Pinpoint the cell where the given text exists, returning its (X, Y) midpoint coordinate. 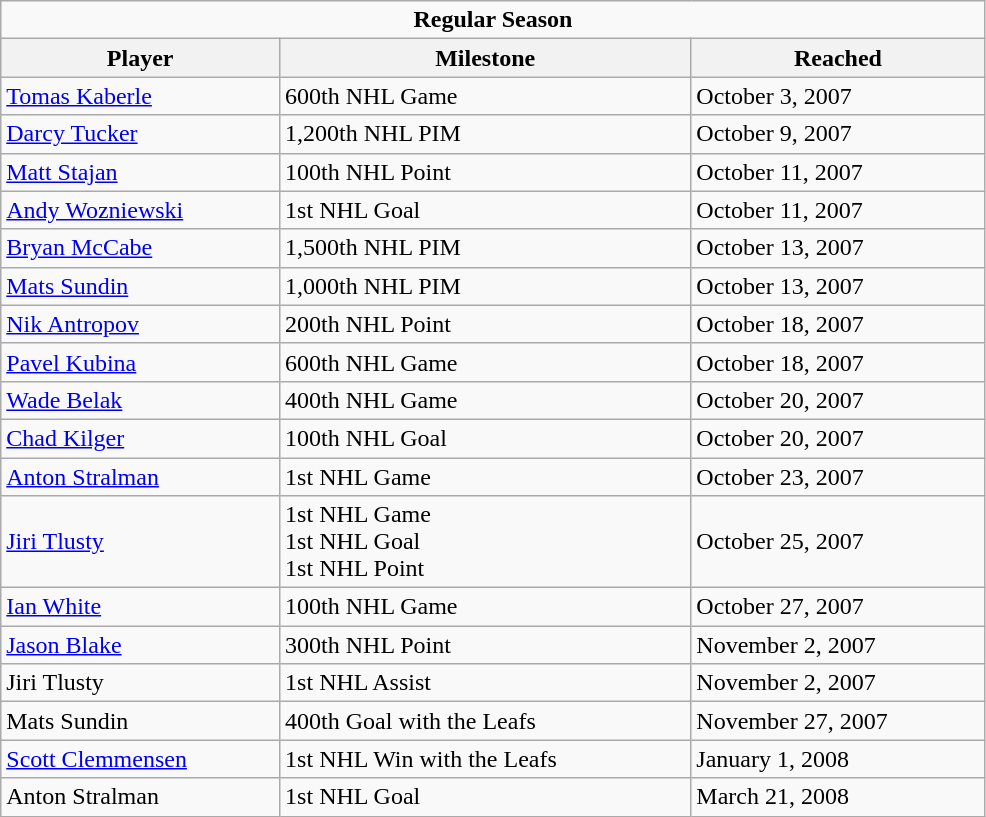
100th NHL Point (486, 172)
400th Goal with the Leafs (486, 721)
400th NHL Game (486, 400)
Reached (838, 58)
Regular Season (493, 20)
March 21, 2008 (838, 797)
Tomas Kaberle (140, 96)
1st NHL Assist (486, 683)
Andy Wozniewski (140, 210)
Matt Stajan (140, 172)
October 3, 2007 (838, 96)
November 27, 2007 (838, 721)
October 9, 2007 (838, 134)
1st NHL Game1st NHL Goal1st NHL Point (486, 542)
October 23, 2007 (838, 477)
300th NHL Point (486, 645)
October 27, 2007 (838, 607)
1,200th NHL PIM (486, 134)
100th NHL Goal (486, 438)
Bryan McCabe (140, 248)
Milestone (486, 58)
200th NHL Point (486, 324)
1,000th NHL PIM (486, 286)
Jason Blake (140, 645)
Scott Clemmensen (140, 759)
Pavel Kubina (140, 362)
1,500th NHL PIM (486, 248)
Player (140, 58)
1st NHL Game (486, 477)
Nik Antropov (140, 324)
100th NHL Game (486, 607)
October 25, 2007 (838, 542)
Ian White (140, 607)
Chad Kilger (140, 438)
Wade Belak (140, 400)
January 1, 2008 (838, 759)
Darcy Tucker (140, 134)
1st NHL Win with the Leafs (486, 759)
